Identify which cell holds the provided text, then report its (x, y) central coordinate. 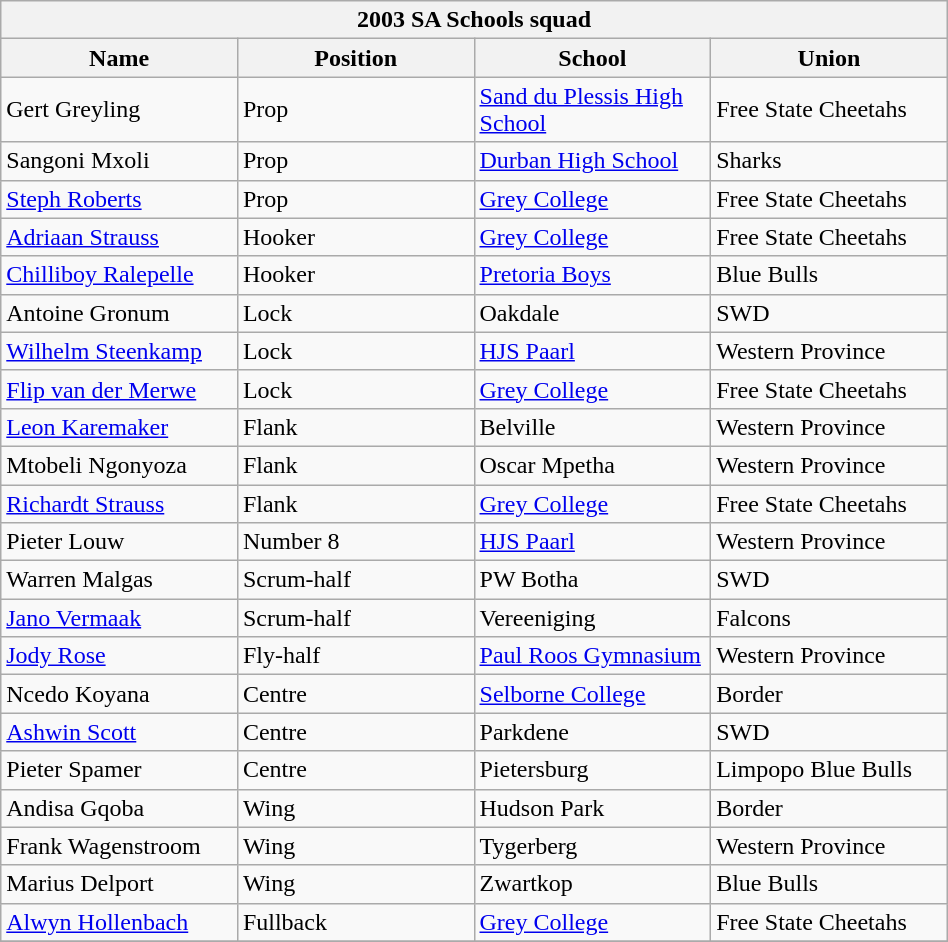
2003 SA Schools squad (474, 20)
Richardt Strauss (120, 503)
Durban High School (592, 161)
Zwartkop (592, 884)
Fly-half (356, 656)
Number 8 (356, 542)
Pretoria Boys (592, 275)
Limpopo Blue Bulls (830, 770)
Oakdale (592, 313)
Jano Vermaak (120, 618)
Tygerberg (592, 846)
Warren Malgas (120, 580)
Gert Greyling (120, 110)
Belville (592, 427)
Position (356, 58)
Pieter Spamer (120, 770)
Steph Roberts (120, 199)
Leon Karemaker (120, 427)
Ncedo Koyana (120, 694)
PW Botha (592, 580)
Sand du Plessis High School (592, 110)
Fullback (356, 922)
Name (120, 58)
Jody Rose (120, 656)
Oscar Mpetha (592, 465)
Frank Wagenstroom (120, 846)
Alwyn Hollenbach (120, 922)
Paul Roos Gymnasium (592, 656)
Sangoni Mxoli (120, 161)
Falcons (830, 618)
Marius Delport (120, 884)
Selborne College (592, 694)
Wilhelm Steenkamp (120, 351)
Union (830, 58)
Parkdene (592, 732)
Vereeniging (592, 618)
Andisa Gqoba (120, 808)
Flip van der Merwe (120, 389)
Mtobeli Ngonyoza (120, 465)
Adriaan Strauss (120, 237)
School (592, 58)
Hudson Park (592, 808)
Antoine Gronum (120, 313)
Pietersburg (592, 770)
Ashwin Scott (120, 732)
Pieter Louw (120, 542)
Chilliboy Ralepelle (120, 275)
Sharks (830, 161)
